Search for the cell housing the specified text and yield its [x, y] center coordinate. 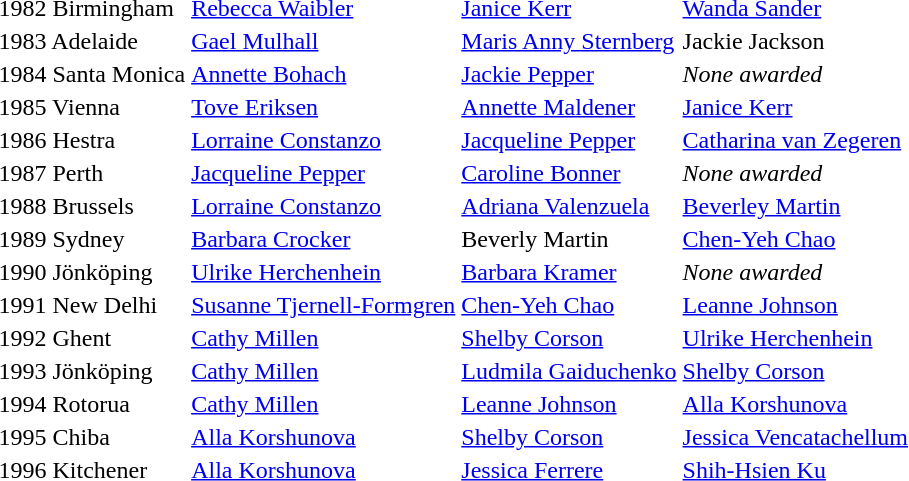
Barbara Kramer [569, 272]
Tove Eriksen [324, 107]
Catharina van Zegeren [795, 140]
Susanne Tjernell-Formgren [324, 305]
Caroline Bonner [569, 173]
Annette Maldener [569, 107]
Janice Kerr [795, 107]
Beverly Martin [569, 239]
Maris Anny Sternberg [569, 41]
Jackie Jackson [795, 41]
Annette Bohach [324, 74]
Jackie Pepper [569, 74]
Ludmila Gaiduchenko [569, 371]
Barbara Crocker [324, 239]
Beverley Martin [795, 206]
Jessica Vencatachellum [795, 437]
Adriana Valenzuela [569, 206]
Gael Mulhall [324, 41]
